Locate the cell with the specified text and output its [x, y] center coordinate. 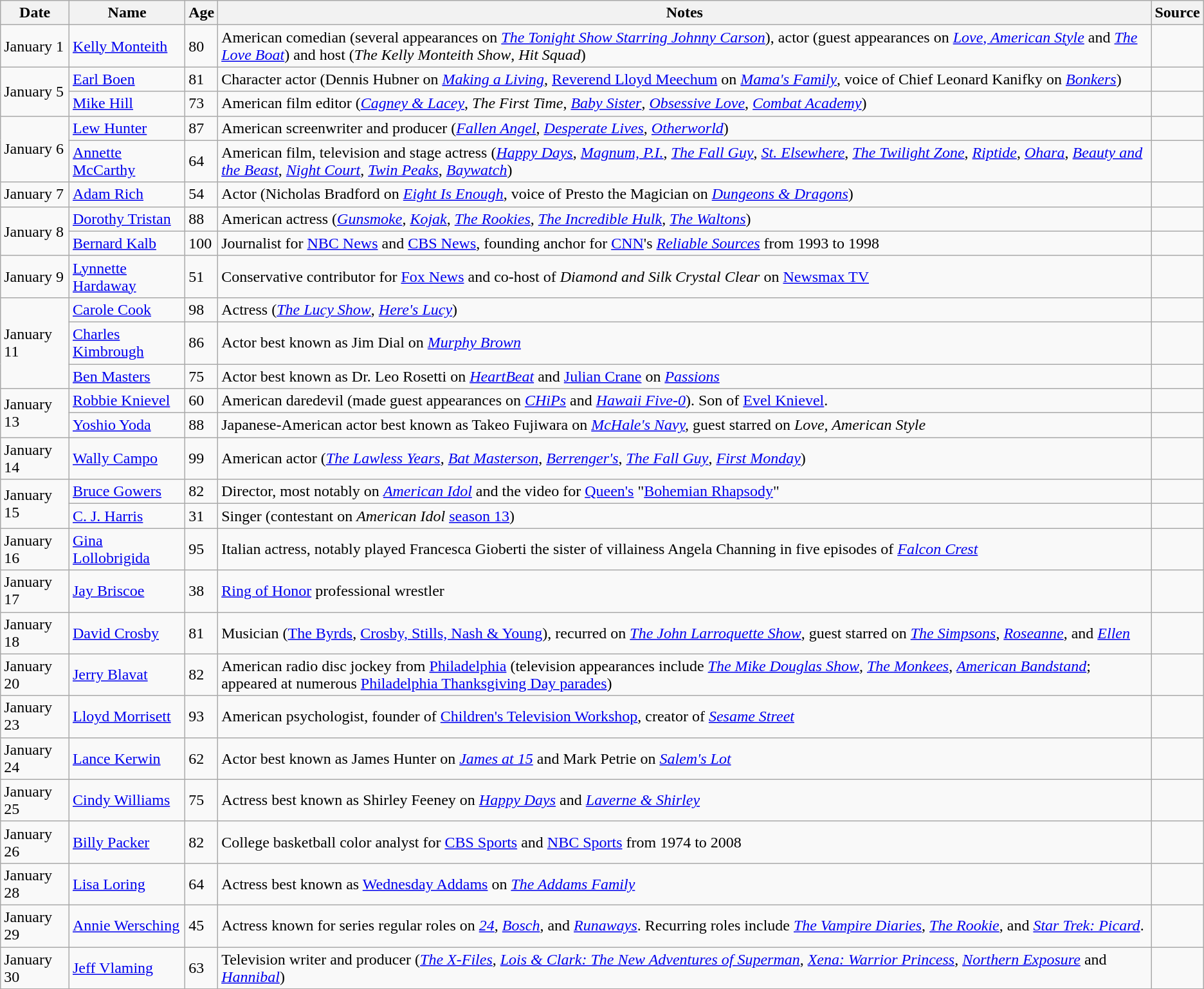
86 [202, 342]
Actress (The Lucy Show, Here's Lucy) [684, 310]
Journalist for NBC News and CBS News, founding anchor for CNN's Reliable Sources from 1993 to 1998 [684, 243]
Gina Lollobrigida [127, 550]
38 [202, 591]
Billy Packer [127, 842]
Bernard Kalb [127, 243]
98 [202, 310]
January 26 [35, 842]
American actress (Gunsmoke, Kojak, The Rookies, The Incredible Hulk, The Waltons) [684, 219]
American film editor (Cagney & Lacey, The First Time, Baby Sister, Obsessive Love, Combat Academy) [684, 104]
January 24 [35, 758]
Actor (Nicholas Bradford on Eight Is Enough, voice of Presto the Magician on Dungeons & Dragons) [684, 194]
January 20 [35, 674]
80 [202, 46]
Japanese-American actor best known as Takeo Fujiwara on McHale's Navy, guest starred on Love, American Style [684, 425]
Charles Kimbrough [127, 342]
63 [202, 968]
January 17 [35, 591]
Italian actress, notably played Francesca Gioberti the sister of villainess Angela Channing in five episodes of Falcon Crest [684, 550]
93 [202, 717]
Lew Hunter [127, 128]
January 15 [35, 504]
C. J. Harris [127, 516]
60 [202, 401]
54 [202, 194]
January 30 [35, 968]
January 6 [35, 149]
Wally Campo [127, 458]
Actor best known as James Hunter on James at 15 and Mark Petrie on Salem's Lot [684, 758]
62 [202, 758]
Date [35, 13]
Jeff Vlaming [127, 968]
Television writer and producer (The X-Files, Lois & Clark: The New Adventures of Superman, Xena: Warrior Princess, Northern Exposure and Hannibal) [684, 968]
Actor best known as Dr. Leo Rosetti on HeartBeat and Julian Crane on Passions [684, 376]
American actor (The Lawless Years, Bat Masterson, Berrenger's, The Fall Guy, First Monday) [684, 458]
Cindy Williams [127, 800]
January 29 [35, 925]
Director, most notably on American Idol and the video for Queen's "Bohemian Rhapsody" [684, 492]
Actress known for series regular roles on 24, Bosch, and Runaways. Recurring roles include The Vampire Diaries, The Rookie, and Star Trek: Picard. [684, 925]
Jerry Blavat [127, 674]
January 14 [35, 458]
January 23 [35, 717]
January 18 [35, 633]
Lloyd Morrisett [127, 717]
Dorothy Tristan [127, 219]
January 25 [35, 800]
January 13 [35, 413]
Actor best known as Jim Dial on Murphy Brown [684, 342]
January 8 [35, 231]
Source [1177, 13]
Lynnette Hardaway [127, 277]
31 [202, 516]
45 [202, 925]
Name [127, 13]
Yoshio Yoda [127, 425]
January 5 [35, 91]
Ring of Honor professional wrestler [684, 591]
Actress best known as Shirley Feeney on Happy Days and Laverne & Shirley [684, 800]
Mike Hill [127, 104]
100 [202, 243]
Age [202, 13]
Ben Masters [127, 376]
Annie Wersching [127, 925]
95 [202, 550]
January 11 [35, 342]
Jay Briscoe [127, 591]
Carole Cook [127, 310]
Annette McCarthy [127, 161]
Bruce Gowers [127, 492]
Kelly Monteith [127, 46]
Character actor (Dennis Hubner on Making a Living, Reverend Lloyd Meechum on Mama's Family, voice of Chief Leonard Kanifky on Bonkers) [684, 79]
51 [202, 277]
Lance Kerwin [127, 758]
College basketball color analyst for CBS Sports and NBC Sports from 1974 to 2008 [684, 842]
January 28 [35, 884]
David Crosby [127, 633]
Musician (The Byrds, Crosby, Stills, Nash & Young), recurred on The John Larroquette Show, guest starred on The Simpsons, Roseanne, and Ellen [684, 633]
American daredevil (made guest appearances on CHiPs and Hawaii Five-0). Son of Evel Knievel. [684, 401]
99 [202, 458]
87 [202, 128]
American psychologist, founder of Children's Television Workshop, creator of Sesame Street [684, 717]
Adam Rich [127, 194]
Robbie Knievel [127, 401]
January 9 [35, 277]
Notes [684, 13]
American screenwriter and producer (Fallen Angel, Desperate Lives, Otherworld) [684, 128]
Conservative contributor for Fox News and co-host of Diamond and Silk Crystal Clear on Newsmax TV [684, 277]
Singer (contestant on American Idol season 13) [684, 516]
January 7 [35, 194]
January 1 [35, 46]
Actress best known as Wednesday Addams on The Addams Family [684, 884]
January 16 [35, 550]
73 [202, 104]
Lisa Loring [127, 884]
Earl Boen [127, 79]
